Locate the cell with the specified text and output its (X, Y) center coordinate. 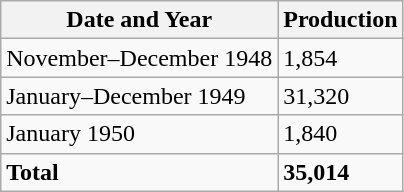
1,840 (340, 134)
31,320 (340, 96)
November–December 1948 (140, 58)
35,014 (340, 172)
Date and Year (140, 20)
Total (140, 172)
1,854 (340, 58)
Production (340, 20)
January–December 1949 (140, 96)
January 1950 (140, 134)
